Identify which cell holds the provided text, then report its (X, Y) central coordinate. 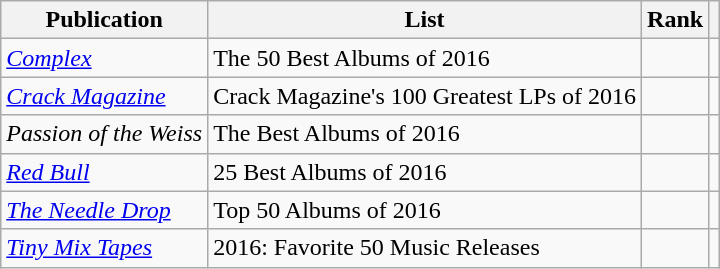
The 50 Best Albums of 2016 (425, 58)
Top 50 Albums of 2016 (425, 210)
Complex (104, 58)
Crack Magazine (104, 96)
Tiny Mix Tapes (104, 248)
25 Best Albums of 2016 (425, 172)
The Best Albums of 2016 (425, 134)
Passion of the Weiss (104, 134)
2016: Favorite 50 Music Releases (425, 248)
Crack Magazine's 100 Greatest LPs of 2016 (425, 96)
Rank (676, 20)
List (425, 20)
Red Bull (104, 172)
Publication (104, 20)
The Needle Drop (104, 210)
